Find where the given text appears and provide that cell's center as [x, y] coordinate. 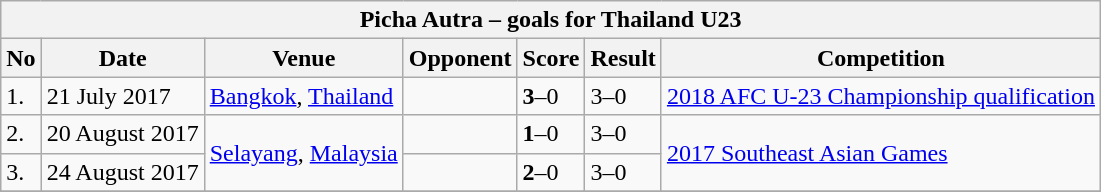
21 July 2017 [122, 96]
Competition [880, 58]
2017 Southeast Asian Games [880, 153]
24 August 2017 [122, 172]
Date [122, 58]
Selayang, Malaysia [304, 153]
Opponent [460, 58]
3. [21, 172]
2. [21, 134]
20 August 2017 [122, 134]
Venue [304, 58]
2018 AFC U-23 Championship qualification [880, 96]
No [21, 58]
Result [623, 58]
Picha Autra – goals for Thailand U23 [551, 20]
Bangkok, Thailand [304, 96]
1. [21, 96]
1–0 [551, 134]
Score [551, 58]
2–0 [551, 172]
